Scan for the cell matching the given text and deliver its (X, Y) coordinate at center. 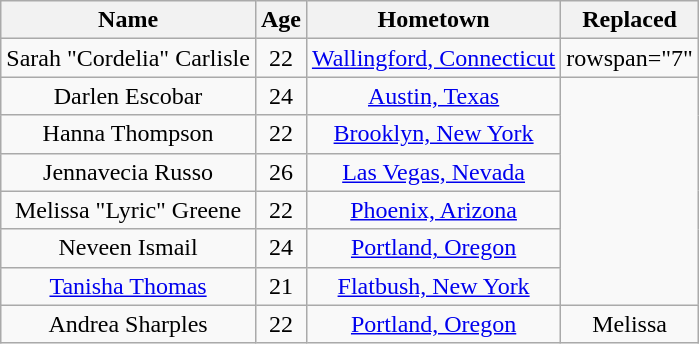
Brooklyn, New York (433, 134)
Las Vegas, Nevada (433, 172)
Age (280, 20)
Flatbush, New York (433, 286)
Replaced (630, 20)
Wallingford, Connecticut (433, 58)
Name (128, 20)
21 (280, 286)
Tanisha Thomas (128, 286)
rowspan="7" (630, 58)
Hometown (433, 20)
Austin, Texas (433, 96)
Andrea Sharples (128, 324)
Phoenix, Arizona (433, 210)
26 (280, 172)
Sarah "Cordelia" Carlisle (128, 58)
Hanna Thompson (128, 134)
Melissa (630, 324)
Jennavecia Russo (128, 172)
Melissa "Lyric" Greene (128, 210)
Neveen Ismail (128, 248)
Darlen Escobar (128, 96)
